For the text-containing cell, return its midpoint in (x, y) coordinate format. 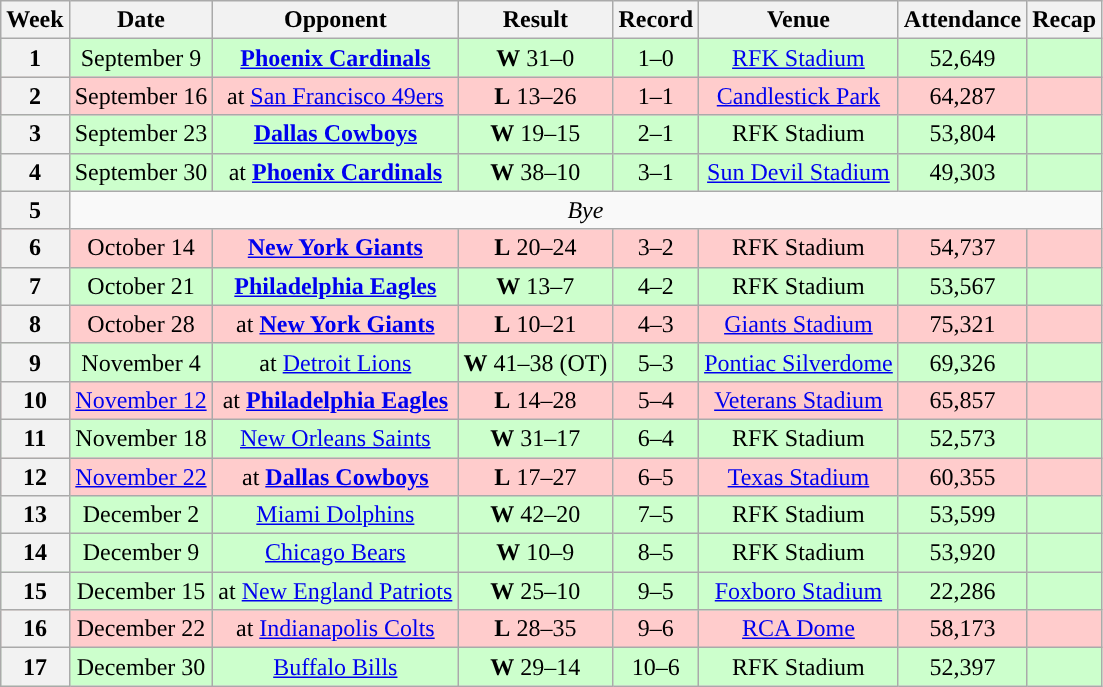
52,397 (962, 667)
November 22 (141, 477)
12 (35, 477)
4 (35, 172)
at Philadelphia Eagles (336, 400)
W 38–10 (536, 172)
4–3 (656, 324)
Phoenix Cardinals (336, 58)
11 (35, 438)
L 13–26 (536, 96)
Venue (799, 20)
53,920 (962, 553)
7 (35, 286)
9 (35, 362)
60,355 (962, 477)
1–0 (656, 58)
64,287 (962, 96)
New York Giants (336, 248)
6–5 (656, 477)
1–1 (656, 96)
Philadelphia Eagles (336, 286)
October 21 (141, 286)
L 28–35 (536, 629)
Attendance (962, 20)
6–4 (656, 438)
69,326 (962, 362)
W 13–7 (536, 286)
Buffalo Bills (336, 667)
52,649 (962, 58)
6 (35, 248)
L 14–28 (536, 400)
8 (35, 324)
53,804 (962, 134)
W 31–17 (536, 438)
W 10–9 (536, 553)
52,573 (962, 438)
at Indianapolis Colts (336, 629)
New Orleans Saints (336, 438)
at Detroit Lions (336, 362)
W 19–15 (536, 134)
10–6 (656, 667)
Miami Dolphins (336, 515)
16 (35, 629)
Week (35, 20)
Sun Devil Stadium (799, 172)
W 29–14 (536, 667)
10 (35, 400)
58,173 (962, 629)
September 23 (141, 134)
at New York Giants (336, 324)
4–2 (656, 286)
7–5 (656, 515)
at San Francisco 49ers (336, 96)
8–5 (656, 553)
9–6 (656, 629)
November 4 (141, 362)
3–2 (656, 248)
W 41–38 (OT) (536, 362)
65,857 (962, 400)
Dallas Cowboys (336, 134)
at Phoenix Cardinals (336, 172)
at Dallas Cowboys (336, 477)
5–3 (656, 362)
L 10–21 (536, 324)
15 (35, 591)
Texas Stadium (799, 477)
December 30 (141, 667)
L 20–24 (536, 248)
Bye (586, 210)
5–4 (656, 400)
December 2 (141, 515)
November 12 (141, 400)
54,737 (962, 248)
December 9 (141, 553)
Pontiac Silverdome (799, 362)
1 (35, 58)
5 (35, 210)
October 28 (141, 324)
at New England Patriots (336, 591)
September 9 (141, 58)
9–5 (656, 591)
3–1 (656, 172)
Date (141, 20)
L 17–27 (536, 477)
September 16 (141, 96)
17 (35, 667)
Opponent (336, 20)
Candlestick Park (799, 96)
Record (656, 20)
October 14 (141, 248)
Chicago Bears (336, 553)
W 31–0 (536, 58)
W 42–20 (536, 515)
December 15 (141, 591)
W 25–10 (536, 591)
2–1 (656, 134)
September 30 (141, 172)
49,303 (962, 172)
2 (35, 96)
75,321 (962, 324)
22,286 (962, 591)
53,567 (962, 286)
14 (35, 553)
RCA Dome (799, 629)
53,599 (962, 515)
Result (536, 20)
December 22 (141, 629)
Giants Stadium (799, 324)
3 (35, 134)
Foxboro Stadium (799, 591)
Veterans Stadium (799, 400)
13 (35, 515)
November 18 (141, 438)
Recap (1064, 20)
